Extract the (x, y) coordinate from the center of the cell holding the provided text.  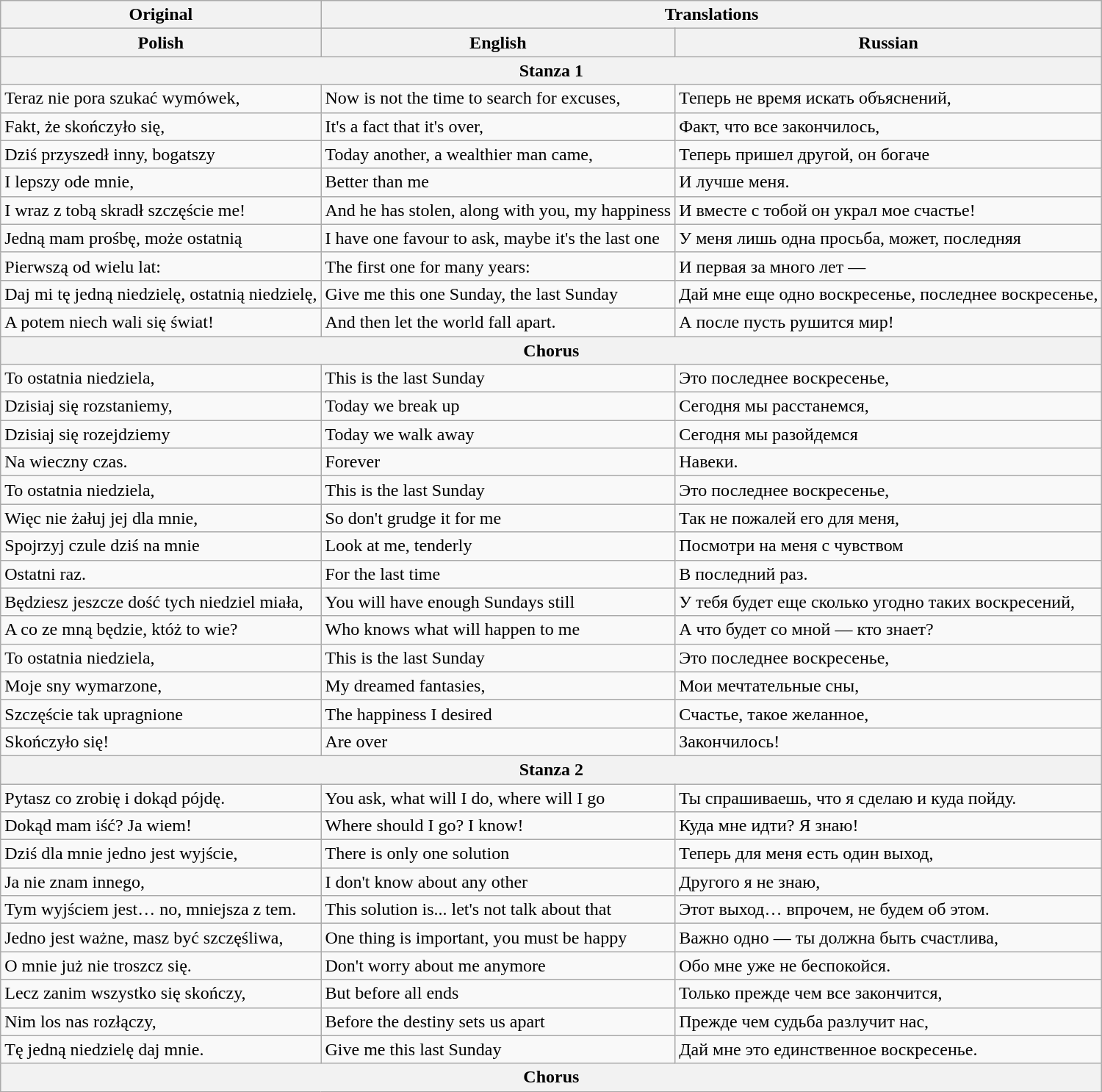
Spojrzyj czule dziś na mnie (161, 546)
Don't worry about me anymore (498, 966)
Będziesz jeszcze dość tych niedziel miała, (161, 602)
Before the destiny sets us apart (498, 1021)
Счастье, такое желанное, (889, 714)
The happiness I desired (498, 714)
Теперь не время искать объяснений, (889, 98)
Pytasz co zrobię i dokąd pójdę. (161, 797)
Прежде чем судьба разлучит нас, (889, 1021)
Tym wyjściem jest… no, mniejsza z tem. (161, 910)
Другого я не знаю, (889, 882)
Этот выход… впрочем, не будем об этом. (889, 910)
Stanza 1 (551, 71)
This solution is... let's not talk about that (498, 910)
Na wieczny czas. (161, 462)
Дай мне это единственное воскресенье. (889, 1049)
И вместе с тобой он украл мое счастье! (889, 210)
Today another, a wealthier man came, (498, 154)
Jedno jest ważne, masz być szczęśliwa, (161, 938)
Только прежде чем все закончится, (889, 994)
Tę jedną niedzielę daj mnie. (161, 1049)
Dziś dla mnie jedno jest wyjście, (161, 854)
Today we walk away (498, 434)
I don't know about any other (498, 882)
Are over (498, 741)
Szczęście tak upragnione (161, 714)
Daj mi tę jedną niedzielę, ostatnią niedzielę, (161, 294)
My dreamed fantasies, (498, 686)
Translations (711, 15)
Give me this one Sunday, the last Sunday (498, 294)
А после пусть рушится мир! (889, 322)
Ostatni raz. (161, 574)
Мои мечтательные сны, (889, 686)
Теперь для меня есть один выход, (889, 854)
Куда мне идти? Я знаю! (889, 826)
Факт, что все закончилось, (889, 126)
Dzisiaj się rozstaniemy, (161, 406)
One thing is important, you must be happy (498, 938)
У тебя будет еще сколько угодно таких воскресений, (889, 602)
A co ze mną będzie, któż to wie? (161, 630)
Teraz nie pora szukać wymówek, (161, 98)
У меня лишь одна просьба, может, последняя (889, 238)
I have one favour to ask, maybe it's the last one (498, 238)
Ты спрашиваешь, что я сделаю и куда пойду. (889, 797)
Forever (498, 462)
И первая за много лет — (889, 266)
Give me this last Sunday (498, 1049)
The first one for many years: (498, 266)
Skończyło się! (161, 741)
Так не пожалей его для меня, (889, 518)
Today we break up (498, 406)
В последний раз. (889, 574)
Сегодня мы разойдемся (889, 434)
Russian (889, 43)
И лучше меня. (889, 182)
Polish (161, 43)
Where should I go? I know! (498, 826)
А что будет со мной — кто знает? (889, 630)
Обо мне уже не беспокойся. (889, 966)
Дай мне еще одно воскресенье, последнее воскресенье, (889, 294)
I lepszy ode mnie, (161, 182)
Who knows what will happen to me (498, 630)
For the last time (498, 574)
Pierwszą od wielu lat: (161, 266)
Теперь пришел другой, он богаче (889, 154)
You ask, what will I do, where will I go (498, 797)
There is only one solution (498, 854)
Lecz zanim wszystko się skończy, (161, 994)
Better than me (498, 182)
Original (161, 15)
Now is not the time to search for excuses, (498, 98)
Посмотри на меня с чувством (889, 546)
Сегодня мы расстанемся, (889, 406)
A potem niech wali się świat! (161, 322)
Навеки. (889, 462)
Więc nie żałuj jej dla mnie, (161, 518)
And he has stolen, along with you, my happiness (498, 210)
It's a fact that it's over, (498, 126)
Dzisiaj się rozejdziemy (161, 434)
Ja nie znam innego, (161, 882)
Jedną mam prośbę, może ostatnią (161, 238)
Moje sny wymarzone, (161, 686)
Stanza 2 (551, 769)
Dziś przyszedł inny, bogatszy (161, 154)
You will have enough Sundays still (498, 602)
Dokąd mam iść? Ja wiem! (161, 826)
But before all ends (498, 994)
Nim los nas rozłączy, (161, 1021)
English (498, 43)
Fakt, że skończyło się, (161, 126)
And then let the world fall apart. (498, 322)
Look at me, tenderly (498, 546)
I wraz z tobą skradł szczęście me! (161, 210)
Важно одно — ты должна быть счастлива, (889, 938)
Закончилось! (889, 741)
O mnie już nie troszcz się. (161, 966)
So don't grudge it for me (498, 518)
